Return [x, y] of the center of cell containing provided text 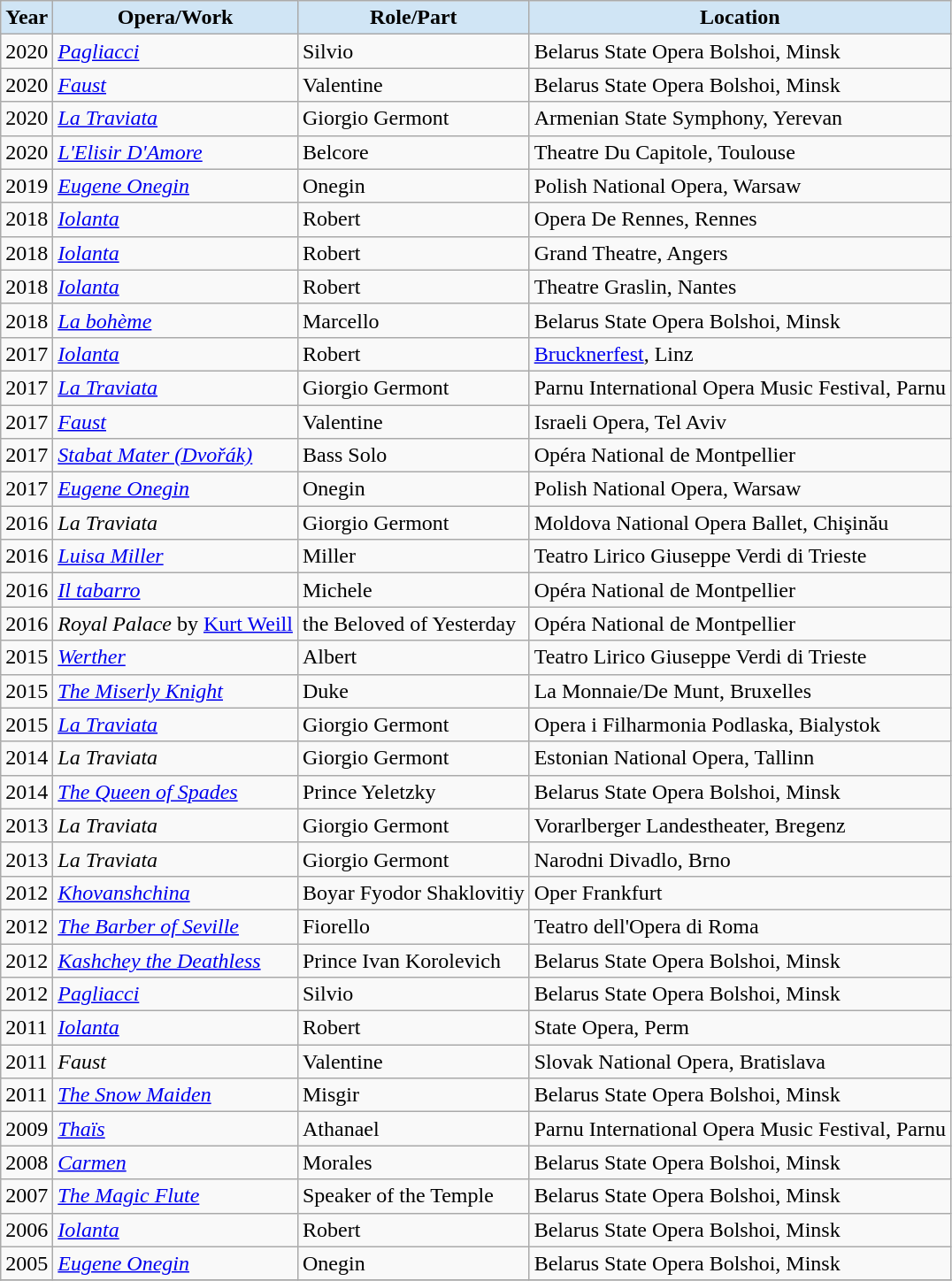
La Monnaie/De Munt, Bruxelles [740, 691]
Miller [413, 556]
Athanael [413, 1129]
Misgir [413, 1095]
2006 [27, 1230]
Role/Part [413, 18]
The Snow Maiden [175, 1095]
Belcore [413, 152]
Year [27, 18]
the Beloved of Yesterday [413, 624]
Theatre Graslin, Nantes [740, 287]
Werther [175, 657]
Marcello [413, 320]
Israeli Opera, Tel Aviv [740, 422]
Michele [413, 590]
Carmen [175, 1162]
Bass Solo [413, 456]
La bohème [175, 320]
L'Elisir D'Amore [175, 152]
2019 [27, 186]
The Queen of Spades [175, 792]
2005 [27, 1263]
Albert [413, 657]
Moldova National Opera Ballet, Chişinău [740, 523]
2007 [27, 1196]
Royal Palace by Kurt Weill [175, 624]
2008 [27, 1162]
Theatre Du Capitole, Toulouse [740, 152]
Morales [413, 1162]
Fiorello [413, 926]
Teatro dell'Opera di Roma [740, 926]
Prince Ivan Korolevich [413, 960]
State Opera, Perm [740, 1028]
Thaïs [175, 1129]
Speaker of the Temple [413, 1196]
Brucknerfest, Linz [740, 354]
Luisa Miller [175, 556]
Oper Frankfurt [740, 893]
Il tabarro [175, 590]
Narodni Divadlo, Brno [740, 859]
Prince Yeletzky [413, 792]
Armenian State Symphony, Yerevan [740, 119]
Opera De Rennes, Rennes [740, 219]
Grand Theatre, Angers [740, 253]
Khovanshchina [175, 893]
Opera i Filharmonia Podlaska, Bialystok [740, 725]
The Miserly Knight [175, 691]
Opera/Work [175, 18]
The Barber of Seville [175, 926]
Duke [413, 691]
Stabat Mater (Dvořák) [175, 456]
2009 [27, 1129]
The Magic Flute [175, 1196]
Vorarlberger Landestheater, Bregenz [740, 825]
Slovak National Opera, Bratislava [740, 1062]
Boyar Fyodor Shaklovitiy [413, 893]
Location [740, 18]
Kashchey the Deathless [175, 960]
Estonian National Opera, Tallinn [740, 758]
